Return [X, Y] of the center of cell containing provided text 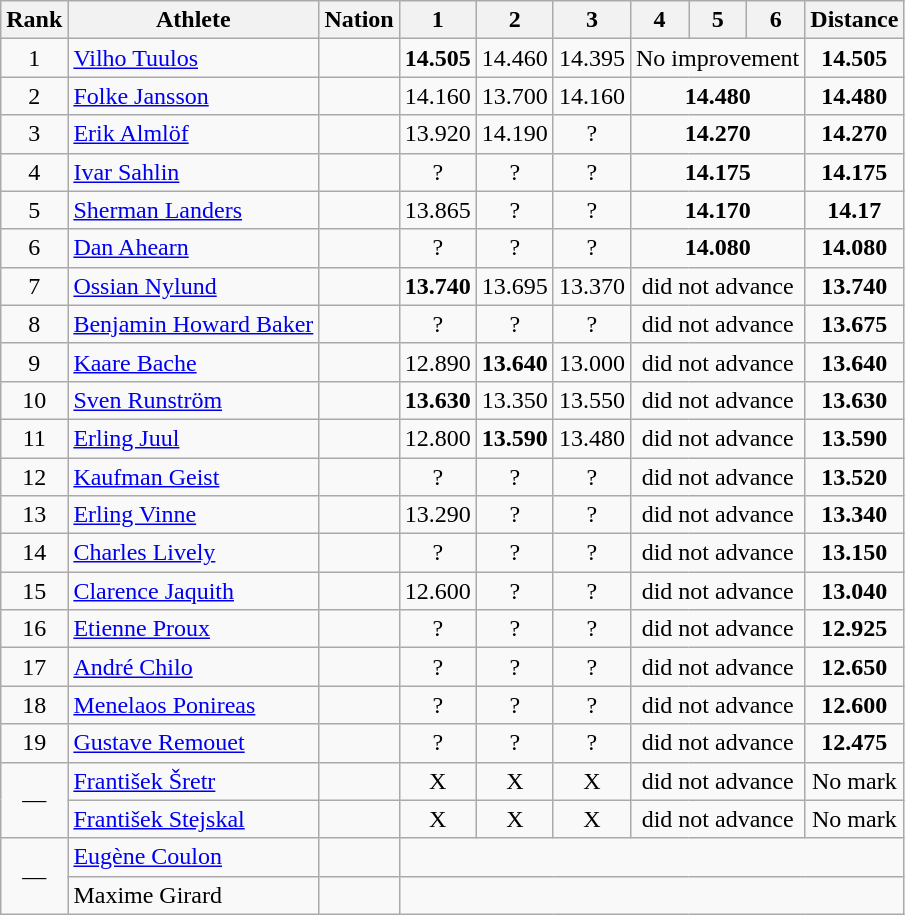
18 [34, 705]
13.350 [514, 400]
Clarence Jaquith [194, 591]
Distance [854, 20]
13.520 [854, 477]
František Stejskal [194, 819]
12 [34, 477]
Nation [359, 20]
No improvement [717, 58]
František Šretr [194, 781]
Menelaos Ponireas [194, 705]
12.925 [854, 629]
Ossian Nylund [194, 286]
12.800 [438, 438]
13.675 [854, 324]
14.460 [514, 58]
13.150 [854, 553]
Erling Juul [194, 438]
Maxime Girard [194, 895]
19 [34, 743]
10 [34, 400]
12.650 [854, 667]
André Chilo [194, 667]
14.170 [717, 210]
9 [34, 362]
Dan Ahearn [194, 248]
13.040 [854, 591]
13.695 [514, 286]
13.370 [592, 286]
Athlete [194, 20]
8 [34, 324]
Erik Almlöf [194, 134]
12.890 [438, 362]
13.550 [592, 400]
7 [34, 286]
11 [34, 438]
Folke Jansson [194, 96]
13.480 [592, 438]
16 [34, 629]
13.920 [438, 134]
14 [34, 553]
14.395 [592, 58]
Gustave Remouet [194, 743]
13.000 [592, 362]
Rank [34, 20]
13.865 [438, 210]
14.190 [514, 134]
Benjamin Howard Baker [194, 324]
13.340 [854, 515]
15 [34, 591]
Kaufman Geist [194, 477]
13 [34, 515]
Sven Runström [194, 400]
14.17 [854, 210]
13.290 [438, 515]
13.700 [514, 96]
Eugène Coulon [194, 857]
Erling Vinne [194, 515]
Vilho Tuulos [194, 58]
Charles Lively [194, 553]
12.475 [854, 743]
Kaare Bache [194, 362]
Etienne Proux [194, 629]
17 [34, 667]
Ivar Sahlin [194, 172]
Sherman Landers [194, 210]
